Identify which cell holds the provided text, then report its [x, y] central coordinate. 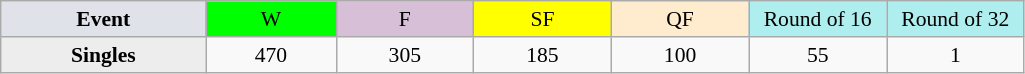
55 [818, 55]
Round of 16 [818, 19]
100 [680, 55]
SF [543, 19]
305 [405, 55]
Round of 32 [955, 19]
Singles [104, 55]
1 [955, 55]
185 [543, 55]
470 [271, 55]
W [271, 19]
QF [680, 19]
F [405, 19]
Event [104, 19]
